Provide the [X, Y] coordinate of the cell's center where the given text is located.  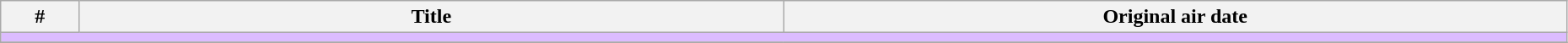
# [40, 17]
Title [432, 17]
Original air date [1175, 17]
